Return [X, Y] of the center of cell containing provided text 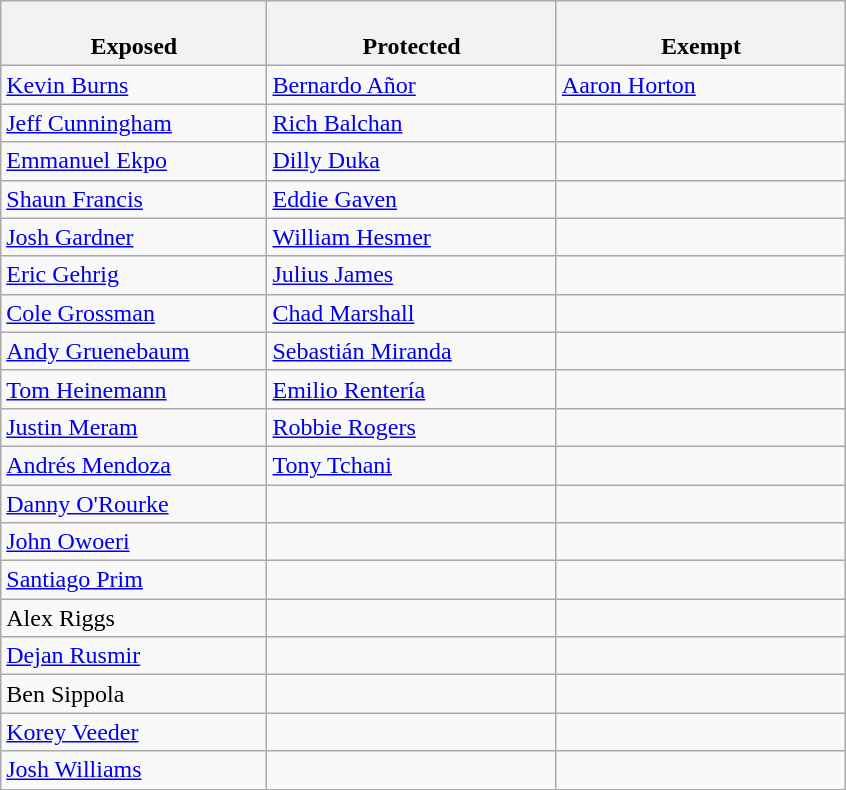
Santiago Prim [134, 580]
Josh Williams [134, 770]
Exempt [700, 34]
Kevin Burns [134, 85]
Jeff Cunningham [134, 123]
Shaun Francis [134, 199]
Eddie Gaven [412, 199]
Sebastián Miranda [412, 351]
Bernardo Añor [412, 85]
Chad Marshall [412, 313]
Justin Meram [134, 427]
Dejan Rusmir [134, 656]
Cole Grossman [134, 313]
Tony Tchani [412, 465]
Alex Riggs [134, 618]
Aaron Horton [700, 85]
Ben Sippola [134, 694]
Tom Heinemann [134, 389]
William Hesmer [412, 237]
Julius James [412, 275]
Danny O'Rourke [134, 503]
Emilio Rentería [412, 389]
Andy Gruenebaum [134, 351]
Korey Veeder [134, 732]
Dilly Duka [412, 161]
Protected [412, 34]
Exposed [134, 34]
Emmanuel Ekpo [134, 161]
Rich Balchan [412, 123]
Josh Gardner [134, 237]
Andrés Mendoza [134, 465]
John Owoeri [134, 542]
Robbie Rogers [412, 427]
Eric Gehrig [134, 275]
